Detect which cell encompasses the target text, then output its [x, y] center coordinate. 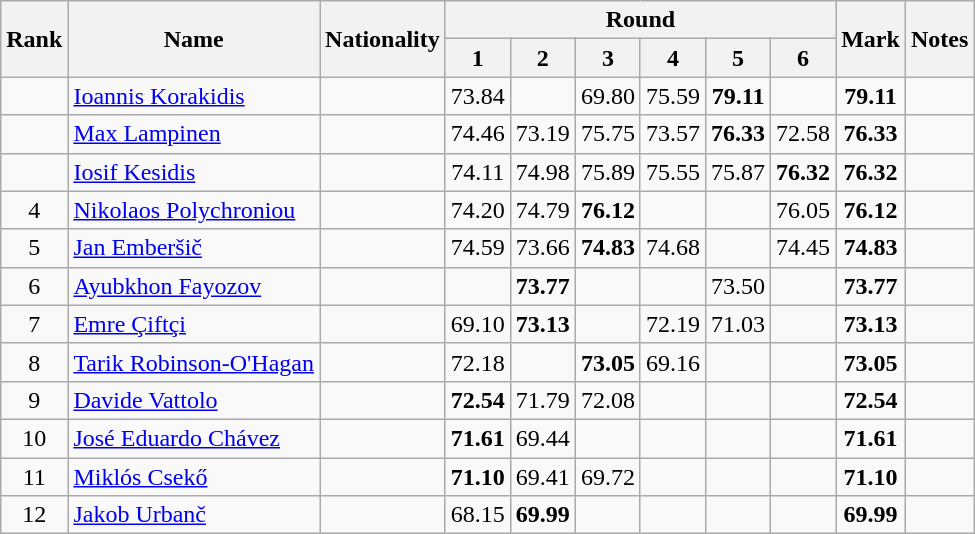
José Eduardo Chávez [194, 438]
74.79 [542, 210]
74.98 [542, 172]
69.16 [672, 362]
Nikolaos Polychroniou [194, 210]
9 [34, 400]
73.66 [542, 248]
69.10 [478, 324]
75.75 [608, 134]
1 [478, 58]
Ioannis Korakidis [194, 96]
Name [194, 39]
71.03 [738, 324]
Rank [34, 39]
Mark [871, 39]
69.44 [542, 438]
74.20 [478, 210]
71.79 [542, 400]
Notes [939, 39]
69.72 [608, 477]
Miklós Csekő [194, 477]
75.87 [738, 172]
Iosif Kesidis [194, 172]
Nationality [383, 39]
75.89 [608, 172]
72.19 [672, 324]
Max Lampinen [194, 134]
72.58 [804, 134]
72.08 [608, 400]
Jan Emberšič [194, 248]
76.05 [804, 210]
69.41 [542, 477]
Jakob Urbanč [194, 515]
74.11 [478, 172]
2 [542, 58]
7 [34, 324]
8 [34, 362]
74.46 [478, 134]
72.18 [478, 362]
69.80 [608, 96]
Ayubkhon Fayozov [194, 286]
73.19 [542, 134]
Emre Çiftçi [194, 324]
73.84 [478, 96]
74.45 [804, 248]
68.15 [478, 515]
73.57 [672, 134]
10 [34, 438]
3 [608, 58]
73.50 [738, 286]
74.59 [478, 248]
11 [34, 477]
75.59 [672, 96]
12 [34, 515]
Tarik Robinson-O'Hagan [194, 362]
Round [640, 20]
75.55 [672, 172]
74.68 [672, 248]
Davide Vattolo [194, 400]
